Provide the [X, Y] coordinate of the cell's center where the given text is located.  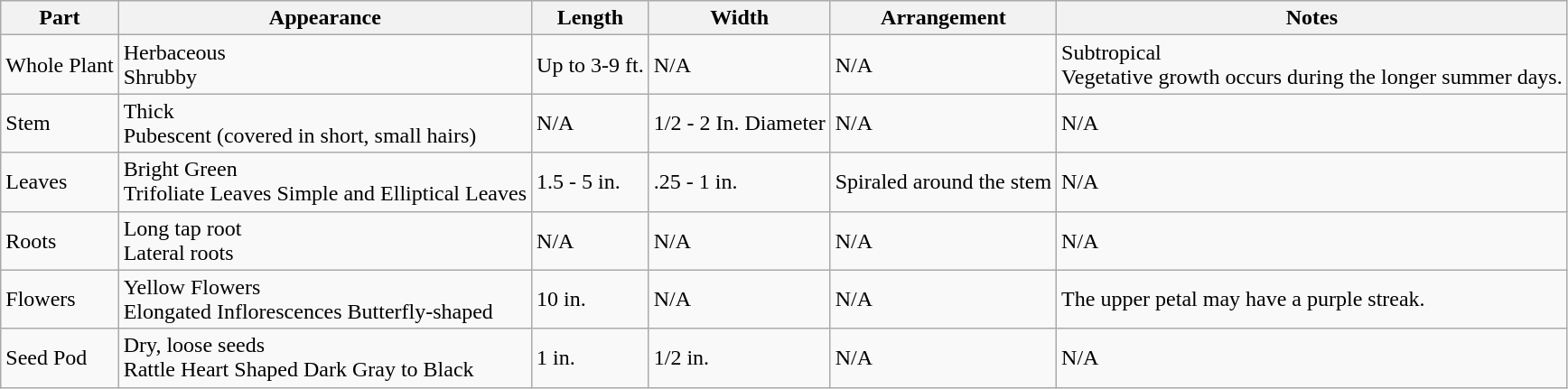
Whole Plant [60, 65]
The upper petal may have a purple streak. [1312, 300]
Seed Pod [60, 357]
1/2 in. [739, 357]
Spiraled around the stem [943, 182]
Length [591, 18]
Yellow FlowersElongated Inflorescences Butterfly-shaped [325, 300]
Width [739, 18]
SubtropicalVegetative growth occurs during the longer summer days. [1312, 65]
Bright GreenTrifoliate Leaves Simple and Elliptical Leaves [325, 182]
Appearance [325, 18]
Leaves [60, 182]
.25 - 1 in. [739, 182]
Up to 3-9 ft. [591, 65]
1.5 - 5 in. [591, 182]
1 in. [591, 357]
Stem [60, 123]
Dry, loose seedsRattle Heart Shaped Dark Gray to Black [325, 357]
10 in. [591, 300]
1/2 - 2 In. Diameter [739, 123]
Long tap rootLateral roots [325, 240]
Roots [60, 240]
ThickPubescent (covered in short, small hairs) [325, 123]
Flowers [60, 300]
HerbaceousShrubby [325, 65]
Part [60, 18]
Notes [1312, 18]
Arrangement [943, 18]
